Extract the [x, y] coordinate from the center of the cell holding the provided text.  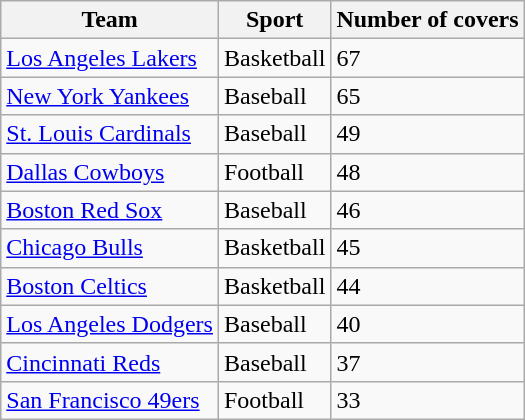
67 [428, 58]
San Francisco 49ers [110, 400]
49 [428, 134]
St. Louis Cardinals [110, 134]
Cincinnati Reds [110, 362]
New York Yankees [110, 96]
40 [428, 324]
33 [428, 400]
Sport [274, 20]
37 [428, 362]
Los Angeles Dodgers [110, 324]
44 [428, 286]
Chicago Bulls [110, 248]
48 [428, 172]
Team [110, 20]
45 [428, 248]
Los Angeles Lakers [110, 58]
Number of covers [428, 20]
46 [428, 210]
Boston Celtics [110, 286]
Dallas Cowboys [110, 172]
Boston Red Sox [110, 210]
65 [428, 96]
